Extract the (x, y) coordinate from the center of the cell holding the provided text.  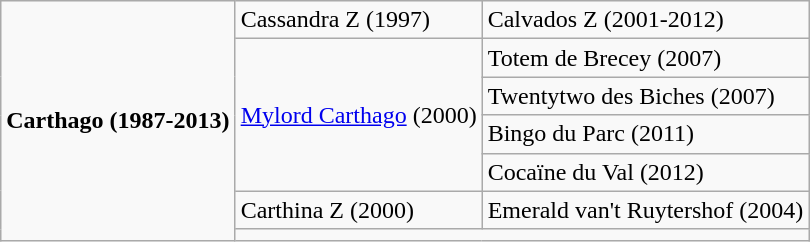
Cocaïne du Val (2012) (646, 172)
Mylord Carthago (2000) (358, 115)
Carthina Z (2000) (358, 210)
Emerald van't Ruytershof (2004) (646, 210)
Bingo du Parc (2011) (646, 134)
Carthago (1987-2013) (118, 120)
Twentytwo des Biches (2007) (646, 96)
Totem de Brecey (2007) (646, 58)
Calvados Z (2001-2012) (646, 20)
Cassandra Z (1997) (358, 20)
